Determine the (x, y) coordinate at the center of the cell enclosing the given text.  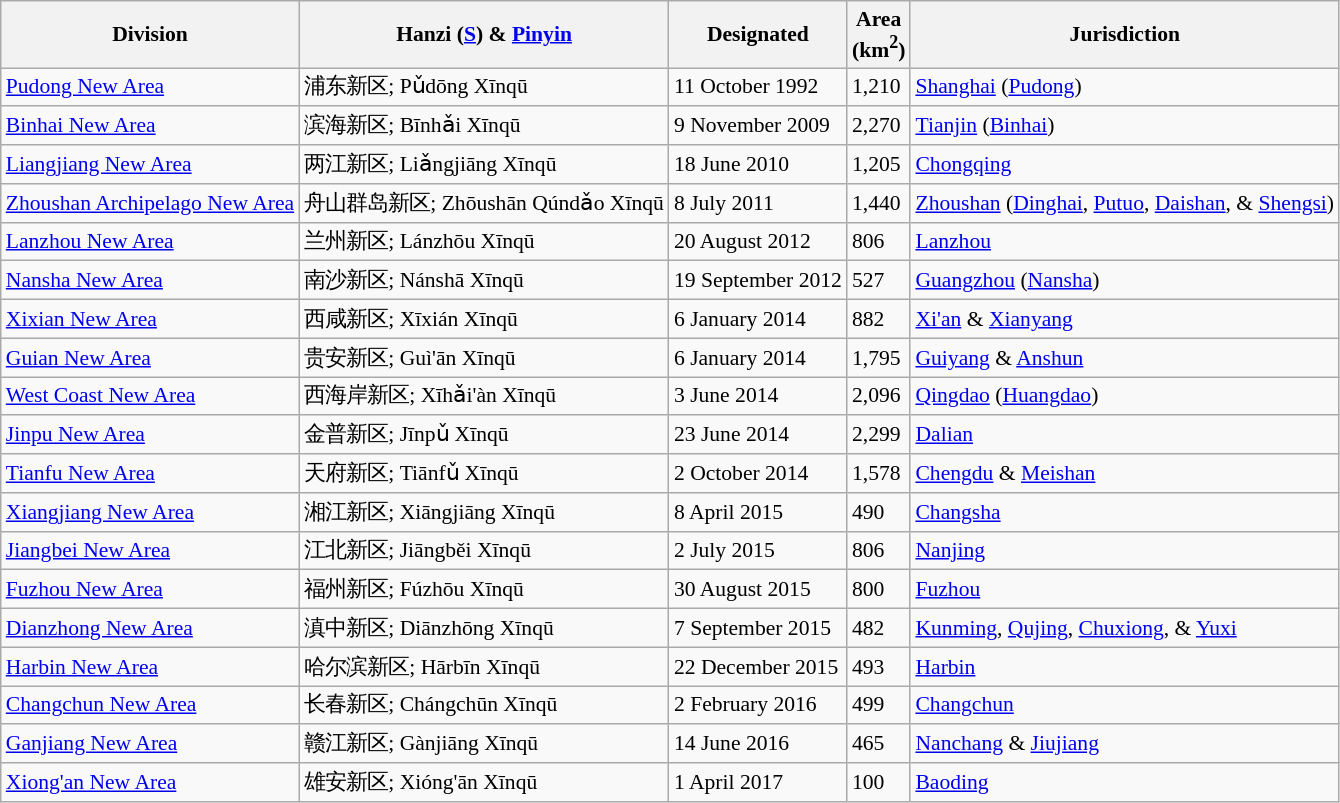
19 September 2012 (758, 280)
Lanzhou (1124, 242)
1,205 (879, 164)
Tianjin (Binhai) (1124, 126)
长春新区; Chángchūn Xīnqū (484, 706)
18 June 2010 (758, 164)
493 (879, 666)
Harbin New Area (150, 666)
Xixian New Area (150, 320)
Jinpu New Area (150, 436)
West Coast New Area (150, 396)
490 (879, 512)
Zhoushan Archipelago New Area (150, 204)
江北新区; Jiāngběi Xīnqū (484, 550)
Lanzhou New Area (150, 242)
2 October 2014 (758, 474)
482 (879, 628)
7 September 2015 (758, 628)
882 (879, 320)
Chongqing (1124, 164)
499 (879, 706)
1,578 (879, 474)
Qingdao (Huangdao) (1124, 396)
1,440 (879, 204)
福州新区; Fúzhōu Xīnqū (484, 590)
贵安新区; Guì'ān Xīnqū (484, 358)
Pudong New Area (150, 88)
Designated (758, 34)
Chengdu & Meishan (1124, 474)
南沙新区; Nánshā Xīnqū (484, 280)
Ganjiang New Area (150, 744)
西咸新区; Xīxián Xīnqū (484, 320)
天府新区; Tiānfǔ Xīnqū (484, 474)
Changsha (1124, 512)
西海岸新区; Xīhǎi'àn Xīnqū (484, 396)
Hanzi (S) & Pinyin (484, 34)
金普新区; Jīnpǔ Xīnqū (484, 436)
Zhoushan (Dinghai, Putuo, Daishan, & Shengsi) (1124, 204)
兰州新区; Lánzhōu Xīnqū (484, 242)
Division (150, 34)
Guiyang & Anshun (1124, 358)
23 June 2014 (758, 436)
2 February 2016 (758, 706)
Nanjing (1124, 550)
9 November 2009 (758, 126)
20 August 2012 (758, 242)
2,270 (879, 126)
Liangjiang New Area (150, 164)
527 (879, 280)
Tianfu New Area (150, 474)
哈尔滨新区; Hārbīn Xīnqū (484, 666)
Shanghai (Pudong) (1124, 88)
滇中新区; Diānzhōng Xīnqū (484, 628)
Kunming, Qujing, Chuxiong, & Yuxi (1124, 628)
Fuzhou New Area (150, 590)
Area(km2) (879, 34)
Dianzhong New Area (150, 628)
Xiangjiang New Area (150, 512)
Xi'an & Xianyang (1124, 320)
2,096 (879, 396)
Guian New Area (150, 358)
1,210 (879, 88)
100 (879, 782)
舟山群岛新区; Zhōushān Qúndǎo Xīnqū (484, 204)
Xiong'an New Area (150, 782)
8 July 2011 (758, 204)
8 April 2015 (758, 512)
两江新区; Liǎngjiāng Xīnqū (484, 164)
Guangzhou (Nansha) (1124, 280)
3 June 2014 (758, 396)
Changchun (1124, 706)
1,795 (879, 358)
22 December 2015 (758, 666)
11 October 1992 (758, 88)
湘江新区; Xiāngjiāng Xīnqū (484, 512)
Fuzhou (1124, 590)
Jiangbei New Area (150, 550)
2 July 2015 (758, 550)
Baoding (1124, 782)
Jurisdiction (1124, 34)
1 April 2017 (758, 782)
滨海新区; Bīnhǎi Xīnqū (484, 126)
Harbin (1124, 666)
Dalian (1124, 436)
雄安新区; Xióng'ān Xīnqū (484, 782)
浦东新区; Pǔdōng Xīnqū (484, 88)
Changchun New Area (150, 706)
14 June 2016 (758, 744)
赣江新区; Gànjiāng Xīnqū (484, 744)
2,299 (879, 436)
Nanchang & Jiujiang (1124, 744)
Binhai New Area (150, 126)
800 (879, 590)
Nansha New Area (150, 280)
465 (879, 744)
30 August 2015 (758, 590)
